Pinpoint the cell where the given text exists, returning its [X, Y] midpoint coordinate. 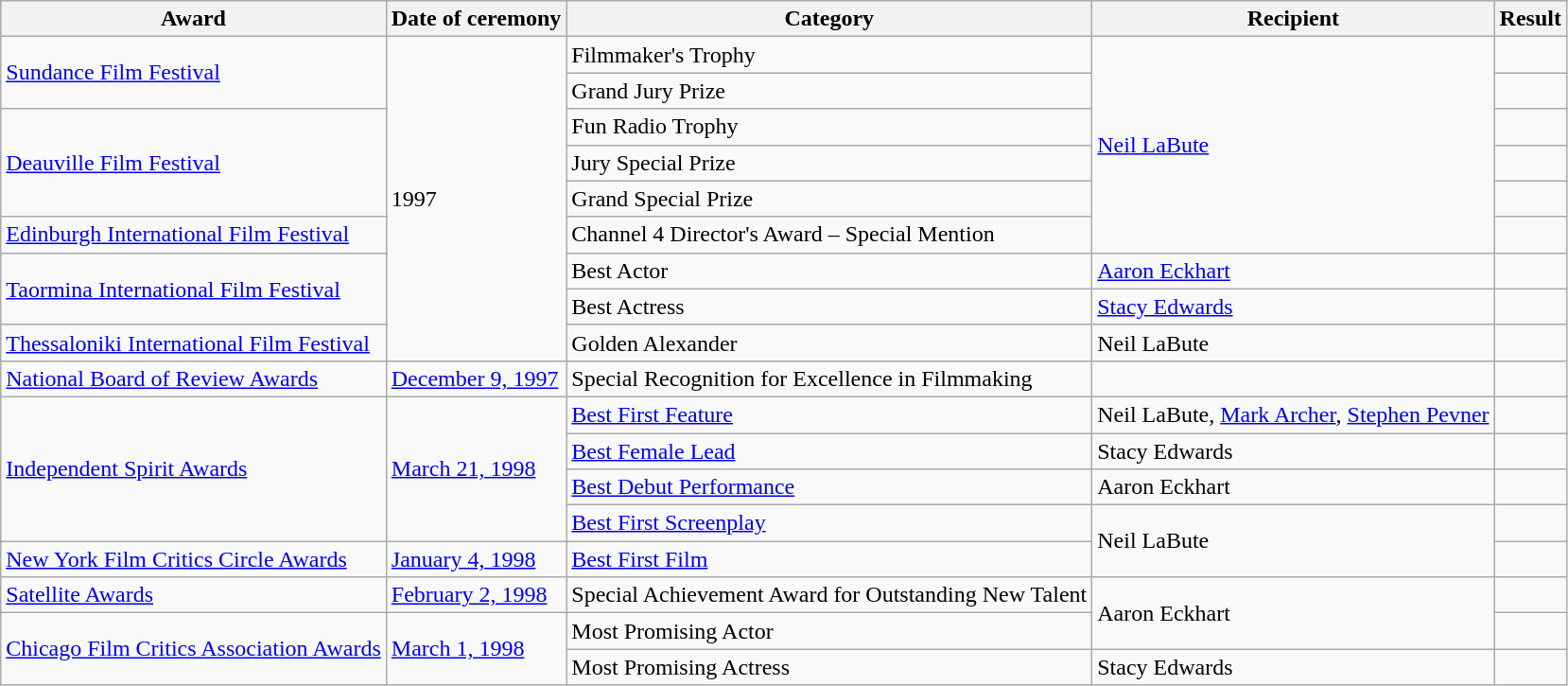
Best First Feature [829, 414]
Taormina International Film Festival [194, 289]
Best Actress [829, 307]
Neil LaBute, Mark Archer, Stephen Pevner [1294, 414]
Golden Alexander [829, 343]
New York Film Critics Circle Awards [194, 559]
Best Actor [829, 271]
February 2, 1998 [477, 595]
Best First Screenplay [829, 523]
Result [1530, 19]
Deauville Film Festival [194, 163]
Fun Radio Trophy [829, 127]
December 9, 1997 [477, 378]
Special Achievement Award for Outstanding New Talent [829, 595]
Most Promising Actor [829, 631]
Grand Jury Prize [829, 91]
Award [194, 19]
March 1, 1998 [477, 649]
Chicago Film Critics Association Awards [194, 649]
March 21, 1998 [477, 468]
Most Promising Actress [829, 667]
Edinburgh International Film Festival [194, 235]
Grand Special Prize [829, 199]
Independent Spirit Awards [194, 468]
Best First Film [829, 559]
Recipient [1294, 19]
January 4, 1998 [477, 559]
Sundance Film Festival [194, 73]
Thessaloniki International Film Festival [194, 343]
Date of ceremony [477, 19]
Jury Special Prize [829, 163]
Special Recognition for Excellence in Filmmaking [829, 378]
1997 [477, 199]
Filmmaker's Trophy [829, 55]
Channel 4 Director's Award – Special Mention [829, 235]
Satellite Awards [194, 595]
National Board of Review Awards [194, 378]
Best Debut Performance [829, 487]
Category [829, 19]
Best Female Lead [829, 451]
